Return [x, y] of the center of cell containing provided text 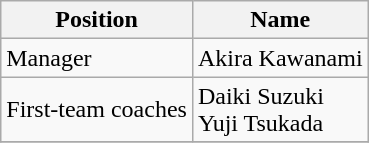
Daiki Suzuki Yuji Tsukada [280, 110]
Position [97, 20]
First-team coaches [97, 110]
Akira Kawanami [280, 58]
Name [280, 20]
Manager [97, 58]
